Detect which cell encompasses the target text, then output its [X, Y] center coordinate. 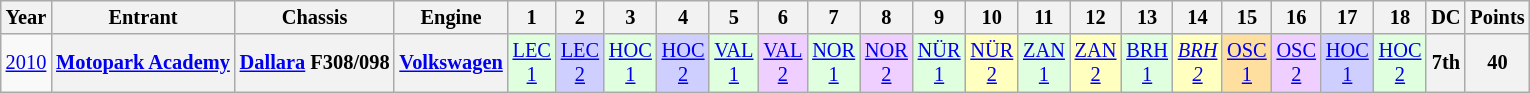
NOR1 [834, 63]
BRH1 [1147, 63]
Entrant [143, 17]
Volkswagen [450, 63]
14 [1198, 17]
7th [1446, 63]
10 [992, 17]
17 [1348, 17]
6 [782, 17]
NÜR2 [992, 63]
OSC1 [1246, 63]
40 [1497, 63]
LEC2 [580, 63]
5 [734, 17]
7 [834, 17]
VAL2 [782, 63]
18 [1400, 17]
15 [1246, 17]
OSC2 [1296, 63]
2010 [26, 63]
DC [1446, 17]
3 [630, 17]
13 [1147, 17]
2 [580, 17]
Motopark Academy [143, 63]
Points [1497, 17]
Dallara F308/098 [315, 63]
ZAN1 [1044, 63]
1 [532, 17]
LEC1 [532, 63]
ZAN2 [1096, 63]
NÜR1 [940, 63]
11 [1044, 17]
VAL1 [734, 63]
Year [26, 17]
16 [1296, 17]
Engine [450, 17]
BRH2 [1198, 63]
4 [684, 17]
NOR2 [886, 63]
12 [1096, 17]
9 [940, 17]
8 [886, 17]
Chassis [315, 17]
